From the cell containing the given text, extract its center point as (x, y) coordinate. 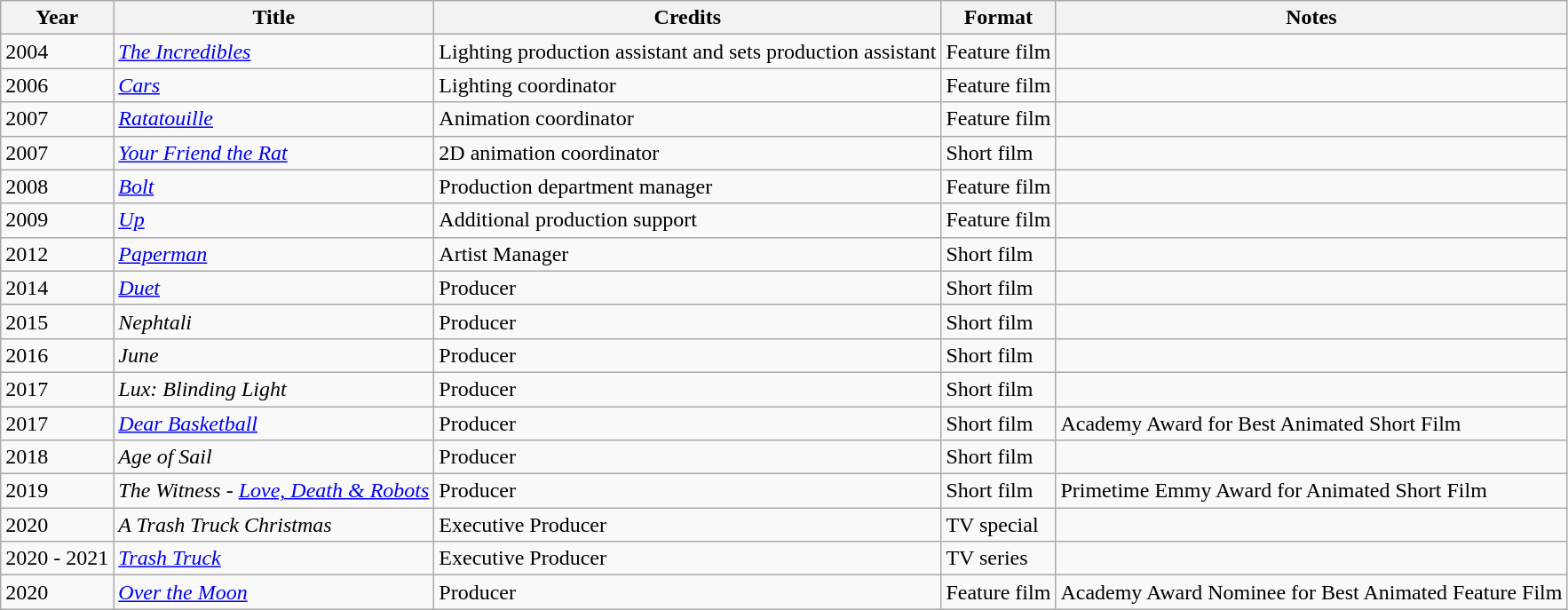
Academy Award for Best Animated Short Film (1311, 424)
Format (998, 18)
Dear Basketball (273, 424)
Your Friend the Rat (273, 153)
2006 (57, 85)
Animation coordinator (687, 119)
2018 (57, 457)
2012 (57, 254)
The Witness - Love, Death & Robots (273, 491)
Lighting coordinator (687, 85)
Lighting production assistant and sets production assistant (687, 51)
Cars (273, 85)
2016 (57, 355)
Bolt (273, 186)
Notes (1311, 18)
Credits (687, 18)
Year (57, 18)
Academy Award Nominee for Best Animated Feature Film (1311, 592)
A Trash Truck Christmas (273, 525)
Artist Manager (687, 254)
Over the Moon (273, 592)
TV special (998, 525)
2009 (57, 220)
Nephtali (273, 321)
2020 - 2021 (57, 559)
Up (273, 220)
2D animation coordinator (687, 153)
2004 (57, 51)
2014 (57, 288)
The Incredibles (273, 51)
Duet (273, 288)
Additional production support (687, 220)
TV series (998, 559)
Ratatouille (273, 119)
June (273, 355)
2015 (57, 321)
2019 (57, 491)
Title (273, 18)
Paperman (273, 254)
Production department manager (687, 186)
2008 (57, 186)
Trash Truck (273, 559)
Age of Sail (273, 457)
Lux: Blinding Light (273, 389)
Primetime Emmy Award for Animated Short Film (1311, 491)
